From the cell containing the given text, extract its center point as (x, y) coordinate. 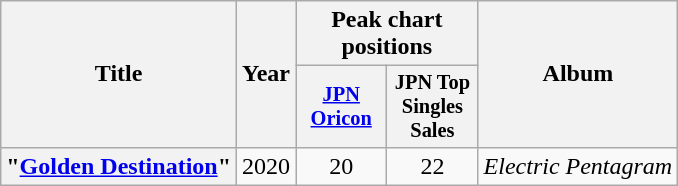
Electric Pentagram (578, 166)
JPN Top Singles Sales (432, 107)
2020 (266, 166)
Peak chart positions (387, 34)
22 (432, 166)
"Golden Destination" (119, 166)
Title (119, 74)
JPNOricon (342, 107)
Year (266, 74)
20 (342, 166)
Album (578, 74)
